Output the [x, y] coordinate of the center of the cell containing the given text.  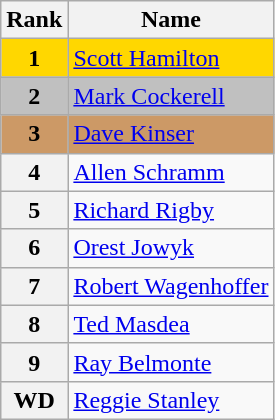
Scott Hamilton [171, 58]
Richard Rigby [171, 210]
Dave Kinser [171, 134]
Robert Wagenhoffer [171, 286]
7 [34, 286]
Rank [34, 20]
9 [34, 362]
Ray Belmonte [171, 362]
Ted Masdea [171, 324]
2 [34, 96]
Allen Schramm [171, 172]
Reggie Stanley [171, 400]
1 [34, 58]
Name [171, 20]
6 [34, 248]
Mark Cockerell [171, 96]
3 [34, 134]
4 [34, 172]
WD [34, 400]
Orest Jowyk [171, 248]
8 [34, 324]
5 [34, 210]
